Detect which cell encompasses the target text, then output its [x, y] center coordinate. 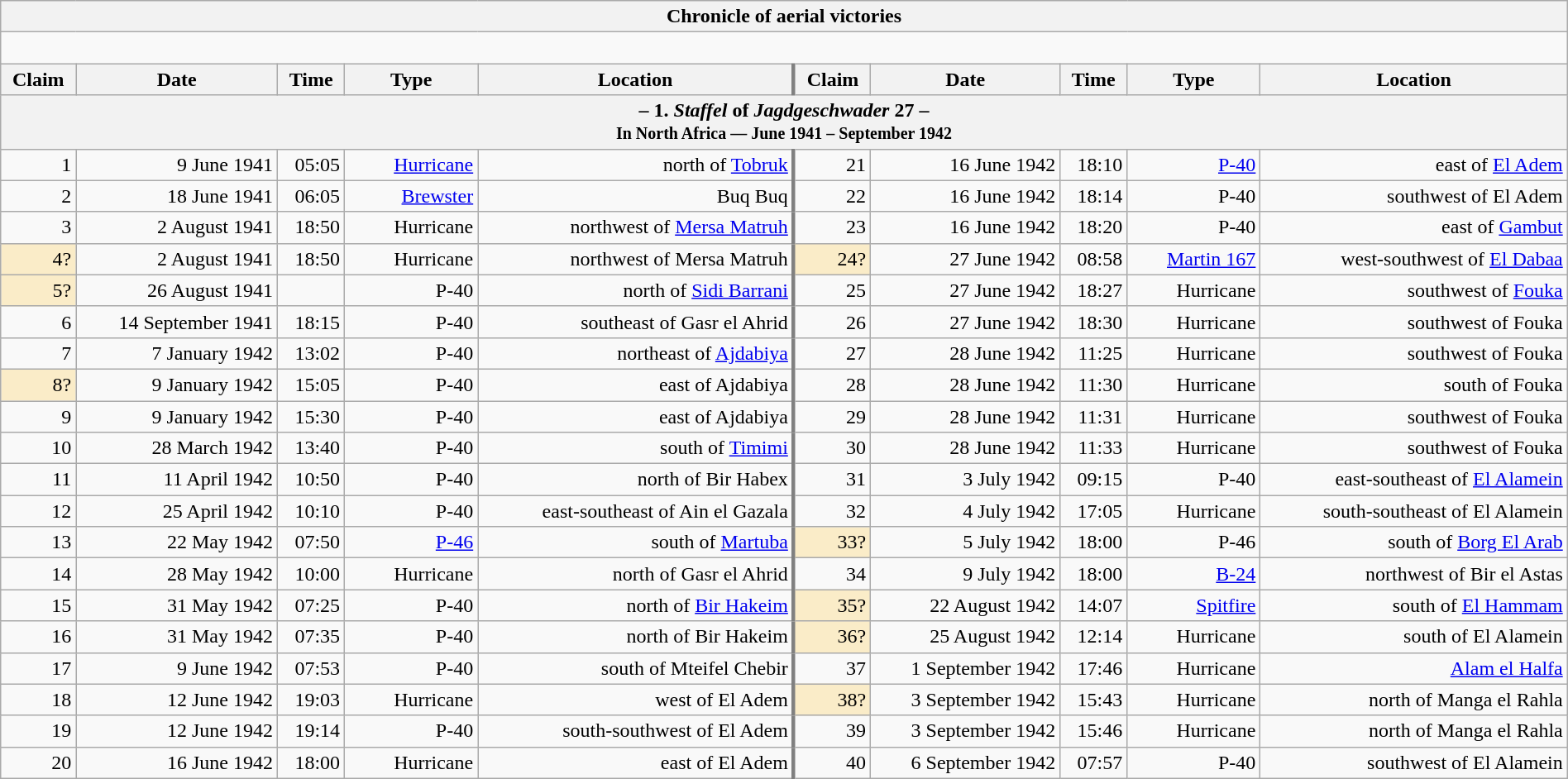
11:33 [1093, 448]
5? [38, 290]
9 July 1942 [966, 574]
24? [832, 259]
north of Gasr el Ahrid [636, 574]
19 [38, 731]
26 August 1941 [177, 290]
07:25 [311, 605]
17 [38, 668]
south of El Alamein [1414, 637]
– 1. Staffel of Jagdgeschwader 27 –In North Africa — June 1941 – September 1942 [784, 122]
11 April 1942 [177, 480]
11 [38, 480]
6 September 1942 [966, 762]
10:10 [311, 511]
07:57 [1093, 762]
15:46 [1093, 731]
14 September 1941 [177, 322]
northeast of Ajdabiya [636, 353]
9 [38, 416]
east-southeast of El Alamein [1414, 480]
4? [38, 259]
25 August 1942 [966, 637]
28 March 1942 [177, 448]
33? [832, 542]
south of Mteifel Chebir [636, 668]
8? [38, 385]
south of Martuba [636, 542]
18:10 [1093, 165]
2 [38, 196]
13 [38, 542]
20 [38, 762]
northwest of Bir el Astas [1414, 574]
1 [38, 165]
26 [832, 322]
05:05 [311, 165]
22 [832, 196]
18:20 [1093, 227]
south of Fouka [1414, 385]
13:02 [311, 353]
17:05 [1093, 511]
38? [832, 700]
39 [832, 731]
18:14 [1093, 196]
22 May 1942 [177, 542]
07:50 [311, 542]
Spitfire [1194, 605]
22 August 1942 [966, 605]
south-southwest of El Adem [636, 731]
25 April 1942 [177, 511]
7 [38, 353]
7 January 1942 [177, 353]
28 [832, 385]
14 [38, 574]
23 [832, 227]
Alam el Halfa [1414, 668]
14:07 [1093, 605]
36? [832, 637]
18:15 [311, 322]
37 [832, 668]
6 [38, 322]
Martin 167 [1194, 259]
18:30 [1093, 322]
06:05 [311, 196]
southeast of Gasr el Ahrid [636, 322]
12:14 [1093, 637]
10 [38, 448]
13:40 [311, 448]
25 [832, 290]
12 [38, 511]
north of Bir Habex [636, 480]
27 [832, 353]
08:58 [1093, 259]
south of El Hammam [1414, 605]
north of Tobruk [636, 165]
9 June 1941 [177, 165]
Buq Buq [636, 196]
south of Borg El Arab [1414, 542]
east of Gambut [1414, 227]
south-southeast of El Alamein [1414, 511]
9 June 1942 [177, 668]
18 June 1941 [177, 196]
32 [832, 511]
16 [38, 637]
15 [38, 605]
34 [832, 574]
17:46 [1093, 668]
09:15 [1093, 480]
31 [832, 480]
4 July 1942 [966, 511]
18:27 [1093, 290]
29 [832, 416]
3 [38, 227]
35? [832, 605]
11:31 [1093, 416]
10:50 [311, 480]
40 [832, 762]
07:53 [311, 668]
north of Sidi Barrani [636, 290]
west of El Adem [636, 700]
B-24 [1194, 574]
3 July 1942 [966, 480]
west-southwest of El Dabaa [1414, 259]
15:43 [1093, 700]
southwest of El Adem [1414, 196]
east-southeast of Ain el Gazala [636, 511]
30 [832, 448]
Brewster [412, 196]
Chronicle of aerial victories [784, 17]
11:30 [1093, 385]
5 July 1942 [966, 542]
11:25 [1093, 353]
10:00 [311, 574]
18 [38, 700]
15:05 [311, 385]
07:35 [311, 637]
south of Timimi [636, 448]
21 [832, 165]
southwest of El Alamein [1414, 762]
19:14 [311, 731]
1 September 1942 [966, 668]
15:30 [311, 416]
28 May 1942 [177, 574]
19:03 [311, 700]
